For the text-containing cell, return its midpoint in (X, Y) coordinate format. 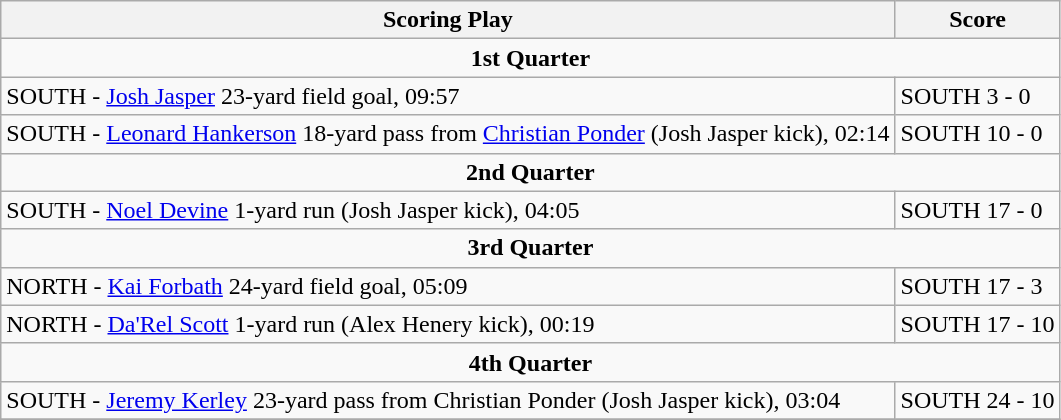
4th Quarter (530, 362)
1st Quarter (530, 58)
SOUTH 3 - 0 (978, 96)
SOUTH 17 - 10 (978, 324)
Scoring Play (448, 20)
3rd Quarter (530, 248)
SOUTH - Josh Jasper 23-yard field goal, 09:57 (448, 96)
SOUTH 10 - 0 (978, 134)
NORTH - Kai Forbath 24-yard field goal, 05:09 (448, 286)
2nd Quarter (530, 172)
SOUTH - Noel Devine 1-yard run (Josh Jasper kick), 04:05 (448, 210)
Score (978, 20)
SOUTH 17 - 3 (978, 286)
SOUTH 24 - 10 (978, 400)
SOUTH - Jeremy Kerley 23-yard pass from Christian Ponder (Josh Jasper kick), 03:04 (448, 400)
SOUTH - Leonard Hankerson 18-yard pass from Christian Ponder (Josh Jasper kick), 02:14 (448, 134)
SOUTH 17 - 0 (978, 210)
NORTH - Da'Rel Scott 1-yard run (Alex Henery kick), 00:19 (448, 324)
